Identify which cell holds the provided text, then report its [X, Y] central coordinate. 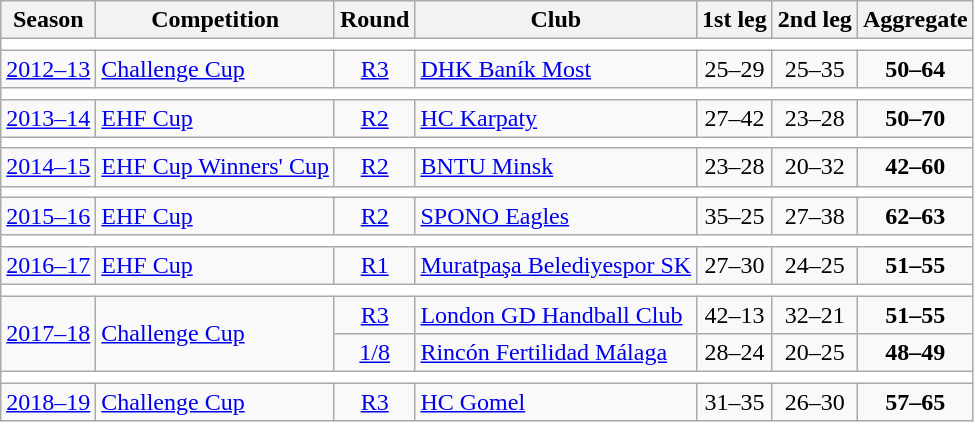
1/8 [374, 353]
42–13 [735, 315]
32–21 [814, 315]
35–25 [735, 216]
HC Karpaty [556, 118]
27–30 [735, 265]
57–65 [915, 402]
42–60 [915, 167]
2013–14 [48, 118]
2016–17 [48, 265]
50–70 [915, 118]
50–64 [915, 69]
Season [48, 20]
31–35 [735, 402]
2018–19 [48, 402]
2014–15 [48, 167]
25–35 [814, 69]
HC Gomel [556, 402]
BNTU Minsk [556, 167]
25–29 [735, 69]
27–38 [814, 216]
26–30 [814, 402]
Aggregate [915, 20]
2017–18 [48, 334]
DHK Baník Most [556, 69]
2015–16 [48, 216]
Round [374, 20]
28–24 [735, 353]
Club [556, 20]
20–25 [814, 353]
62–63 [915, 216]
EHF Cup Winners' Cup [216, 167]
20–32 [814, 167]
24–25 [814, 265]
SPONO Eagles [556, 216]
R1 [374, 265]
48–49 [915, 353]
Rincón Fertilidad Málaga [556, 353]
Competition [216, 20]
2012–13 [48, 69]
27–42 [735, 118]
Muratpaşa Belediyespor SK [556, 265]
1st leg [735, 20]
2nd leg [814, 20]
London GD Handball Club [556, 315]
